Capture the cell that displays the provided text and extract its (X, Y) central coordinate. 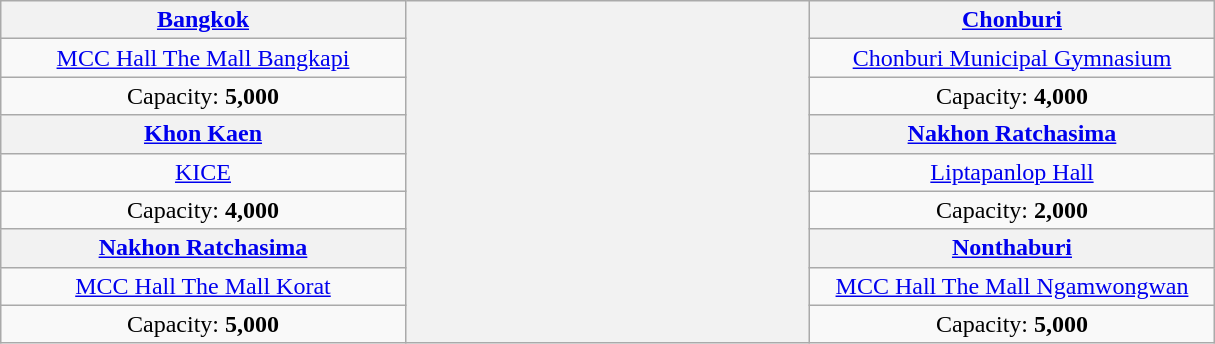
KICE (203, 172)
Nonthaburi (1012, 248)
Khon Kaen (203, 134)
Chonburi (1012, 20)
MCC Hall The Mall Ngamwongwan (1012, 286)
Bangkok (203, 20)
Capacity: 2,000 (1012, 210)
Chonburi Municipal Gymnasium (1012, 58)
MCC Hall The Mall Korat (203, 286)
Liptapanlop Hall (1012, 172)
MCC Hall The Mall Bangkapi (203, 58)
